Provide the [X, Y] coordinate of the cell's center where the given text is located.  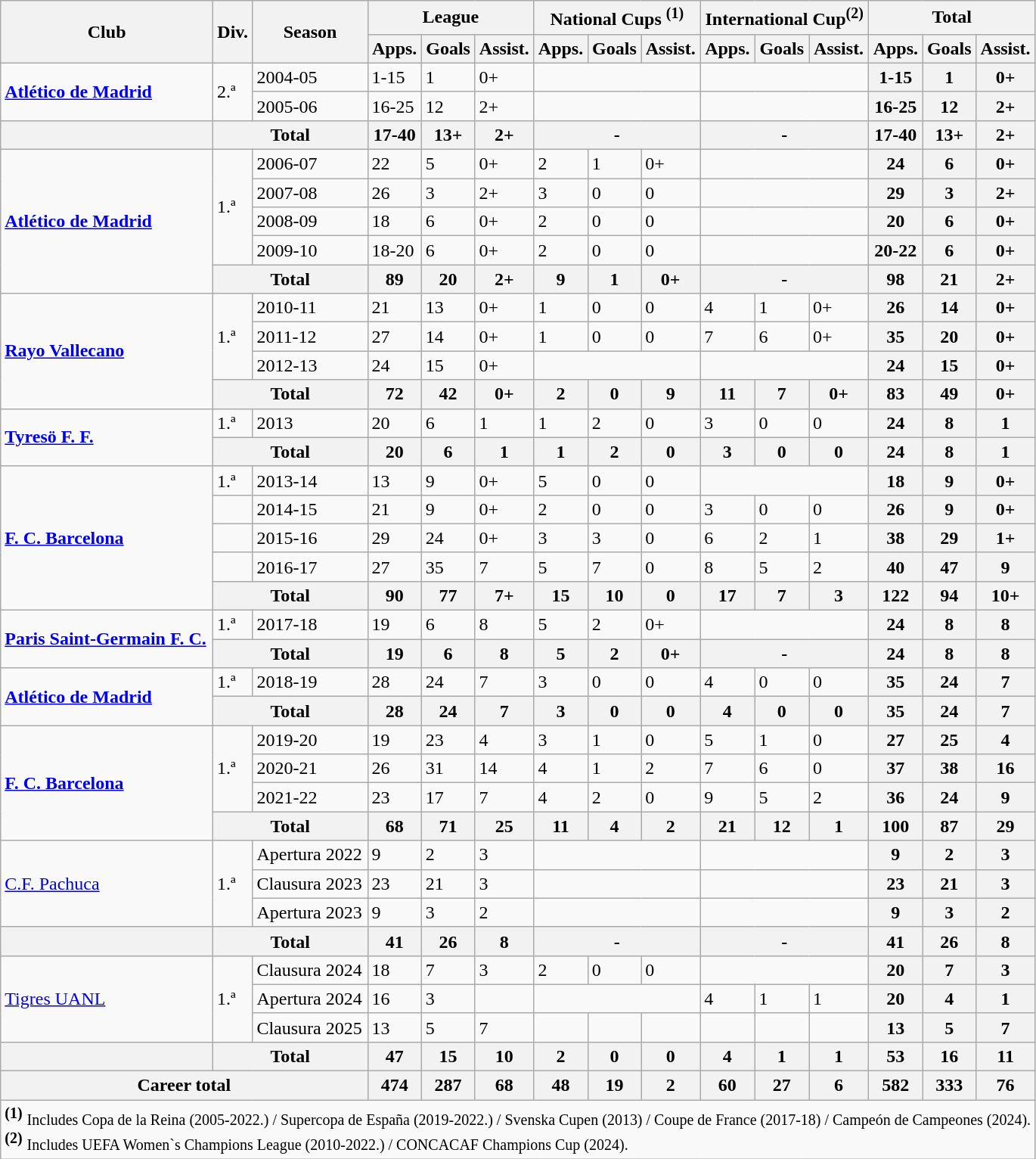
Paris Saint-Germain F. C. [107, 639]
36 [895, 797]
Clausura 2024 [310, 970]
2013-14 [310, 480]
122 [895, 595]
333 [950, 1086]
2019-20 [310, 740]
100 [895, 826]
7+ [504, 595]
Rayo Vallecano [107, 351]
77 [448, 595]
International Cup(2) [785, 18]
2018-19 [310, 682]
Tyresö F. F. [107, 437]
31 [448, 769]
2017-18 [310, 625]
2015-16 [310, 538]
22 [395, 164]
474 [395, 1086]
Apertura 2022 [310, 855]
2006-07 [310, 164]
40 [895, 567]
2008-09 [310, 222]
18-20 [395, 250]
53 [895, 1056]
90 [395, 595]
Apertura 2023 [310, 912]
Clausura 2025 [310, 1027]
2009-10 [310, 250]
Clausura 2023 [310, 884]
87 [950, 826]
83 [895, 394]
2021-22 [310, 797]
287 [448, 1086]
Tigres UANL [107, 999]
Career total [185, 1086]
Season [310, 32]
10+ [1006, 595]
98 [895, 279]
42 [448, 394]
2014-15 [310, 509]
League [451, 18]
2007-08 [310, 193]
1+ [1006, 538]
89 [395, 279]
37 [895, 769]
Apertura 2024 [310, 999]
2010-11 [310, 308]
582 [895, 1086]
48 [561, 1086]
2.ª [233, 92]
2020-21 [310, 769]
2005-06 [310, 106]
71 [448, 826]
C.F. Pachuca [107, 884]
2016-17 [310, 567]
2012-13 [310, 365]
94 [950, 595]
60 [727, 1086]
76 [1006, 1086]
Club [107, 32]
National Cups (1) [617, 18]
20-22 [895, 250]
2013 [310, 423]
49 [950, 394]
2011-12 [310, 337]
2004-05 [310, 77]
Div. [233, 32]
72 [395, 394]
